Output the (X, Y) coordinate of the center of the cell containing the given text.  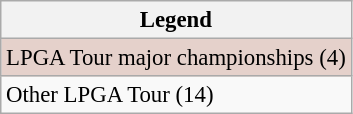
Other LPGA Tour (14) (176, 95)
LPGA Tour major championships (4) (176, 58)
Legend (176, 20)
